Detect which cell encompasses the target text, then output its [X, Y] center coordinate. 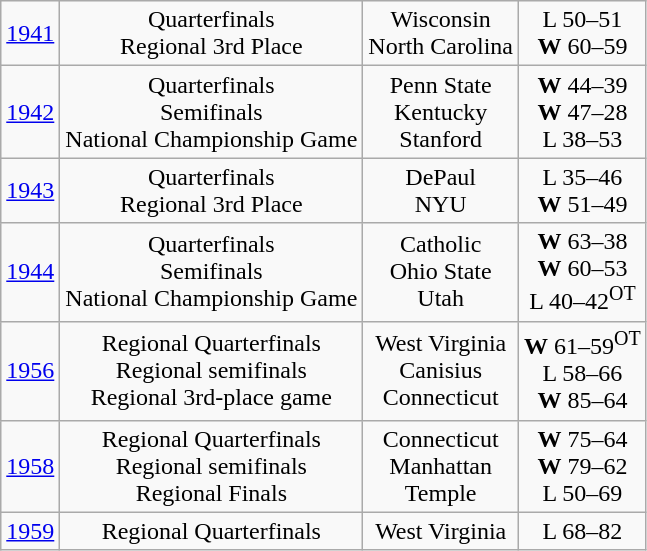
CatholicOhio StateUtah [441, 272]
W 75–64W 79–62L 50–69 [583, 466]
1944 [30, 272]
Regional QuarterfinalsRegional semifinalsRegional Finals [212, 466]
L 68–82 [583, 531]
1956 [30, 370]
1958 [30, 466]
West Virginia [441, 531]
DePaulNYU [441, 190]
Penn StateKentuckyStanford [441, 112]
W 44–39W 47–28L 38–53 [583, 112]
Regional Quarterfinals [212, 531]
L 50–51W 60–59 [583, 34]
1943 [30, 190]
ConnecticutManhattanTemple [441, 466]
West VirginiaCanisiusConnecticut [441, 370]
Regional QuarterfinalsRegional semifinalsRegional 3rd-place game [212, 370]
1959 [30, 531]
WisconsinNorth Carolina [441, 34]
W 63–38W 60–53L 40–42OT [583, 272]
1941 [30, 34]
W 61–59OTL 58–66W 85–64 [583, 370]
L 35–46W 51–49 [583, 190]
1942 [30, 112]
